From the cell containing the given text, extract its center point as [X, Y] coordinate. 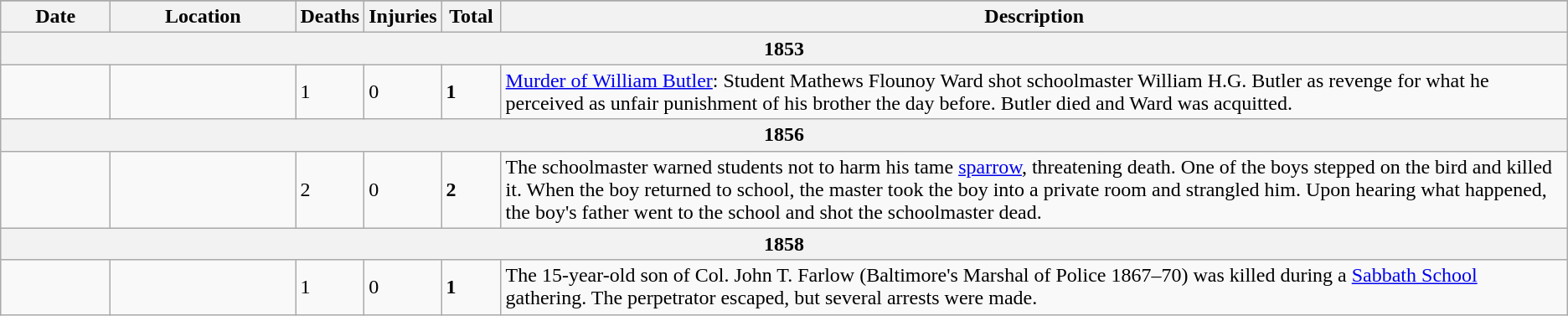
1853 [784, 49]
Date [55, 17]
Description [1034, 17]
Location [203, 17]
Total [471, 17]
1856 [784, 135]
Injuries [403, 17]
1858 [784, 244]
Deaths [330, 17]
